Search for the cell housing the specified text and yield its (x, y) center coordinate. 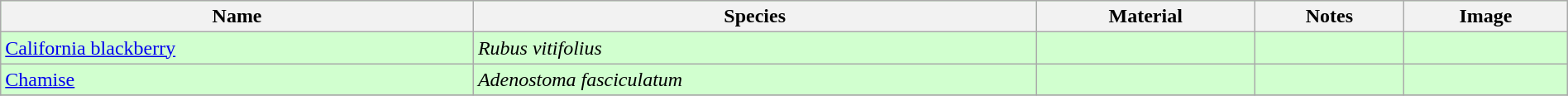
Chamise (237, 79)
Notes (1329, 17)
Name (237, 17)
Image (1485, 17)
California blackberry (237, 48)
Adenostoma fasciculatum (754, 79)
Material (1145, 17)
Species (754, 17)
Rubus vitifolius (754, 48)
